For the text-containing cell, return its midpoint in (X, Y) coordinate format. 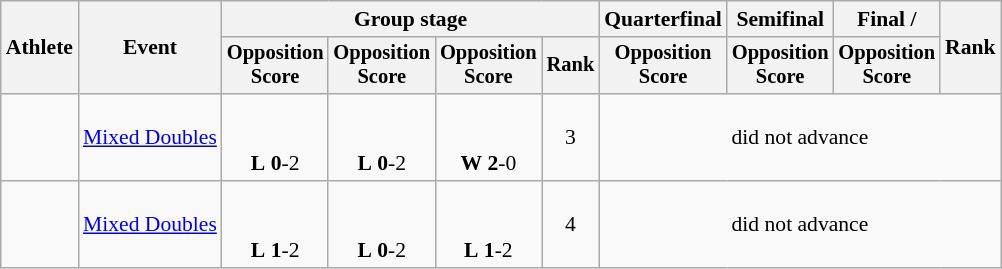
Semifinal (780, 19)
4 (571, 224)
3 (571, 138)
Event (150, 48)
Athlete (40, 48)
Final / (886, 19)
Quarterfinal (663, 19)
Group stage (410, 19)
W 2-0 (488, 138)
